Return the (x, y) coordinate for the center point of the cell that contains the specified text.  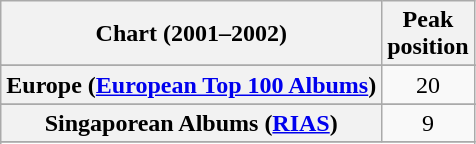
Singaporean Albums (RIAS) (192, 123)
Chart (2001–2002) (192, 34)
9 (428, 123)
Peak position (428, 34)
20 (428, 85)
Europe (European Top 100 Albums) (192, 85)
